Scan for the cell matching the given text and deliver its (x, y) coordinate at center. 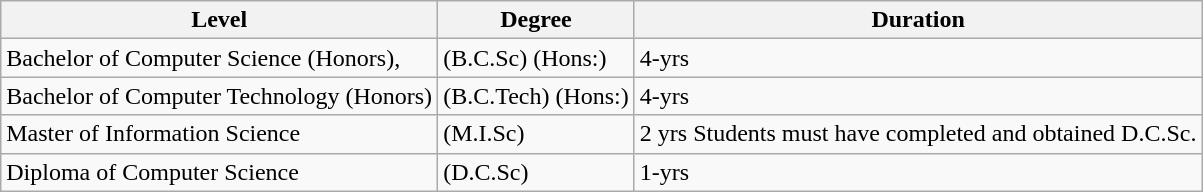
Bachelor of Computer Science (Honors), (220, 58)
Bachelor of Computer Technology (Honors) (220, 96)
Duration (918, 20)
Level (220, 20)
Master of Information Science (220, 134)
2 yrs Students must have completed and obtained D.C.Sc. (918, 134)
Degree (536, 20)
(B.C.Tech) (Hons:) (536, 96)
1-yrs (918, 172)
(D.C.Sc) (536, 172)
(M.I.Sc) (536, 134)
Diploma of Computer Science (220, 172)
(B.C.Sc) (Hons:) (536, 58)
